Provide the (X, Y) coordinate of the cell's center where the given text is located.  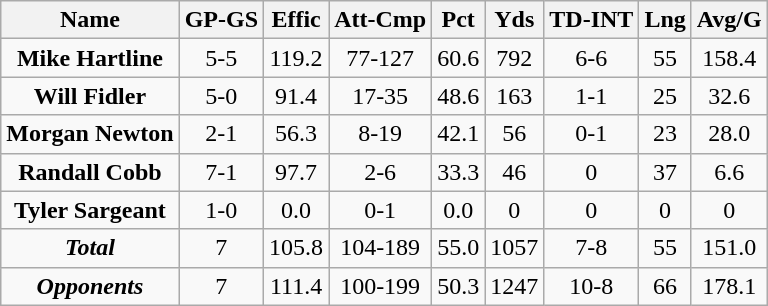
77-127 (380, 58)
56 (514, 134)
Will Fidler (90, 96)
8-19 (380, 134)
Yds (514, 20)
158.4 (729, 58)
1057 (514, 248)
5-0 (221, 96)
6-6 (592, 58)
151.0 (729, 248)
Tyler Sargeant (90, 210)
60.6 (458, 58)
6.6 (729, 172)
Att-Cmp (380, 20)
28.0 (729, 134)
GP-GS (221, 20)
33.3 (458, 172)
Pct (458, 20)
42.1 (458, 134)
25 (665, 96)
1-0 (221, 210)
Mike Hartline (90, 58)
792 (514, 58)
Lng (665, 20)
1-1 (592, 96)
Randall Cobb (90, 172)
91.4 (296, 96)
Morgan Newton (90, 134)
105.8 (296, 248)
48.6 (458, 96)
17-35 (380, 96)
7-1 (221, 172)
50.3 (458, 286)
Avg/G (729, 20)
178.1 (729, 286)
2-1 (221, 134)
2-6 (380, 172)
Name (90, 20)
56.3 (296, 134)
46 (514, 172)
119.2 (296, 58)
5-5 (221, 58)
97.7 (296, 172)
163 (514, 96)
37 (665, 172)
66 (665, 286)
1247 (514, 286)
55.0 (458, 248)
7-8 (592, 248)
104-189 (380, 248)
TD-INT (592, 20)
32.6 (729, 96)
Effic (296, 20)
Total (90, 248)
10-8 (592, 286)
Opponents (90, 286)
23 (665, 134)
111.4 (296, 286)
100-199 (380, 286)
